Search for the cell housing the specified text and yield its (X, Y) center coordinate. 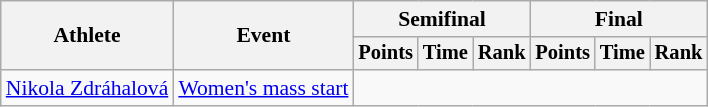
Final (618, 19)
Nikola Zdráhalová (88, 88)
Athlete (88, 36)
Semifinal (442, 19)
Event (263, 36)
Women's mass start (263, 88)
